Determine the (x, y) coordinate at the center of the cell enclosing the given text.  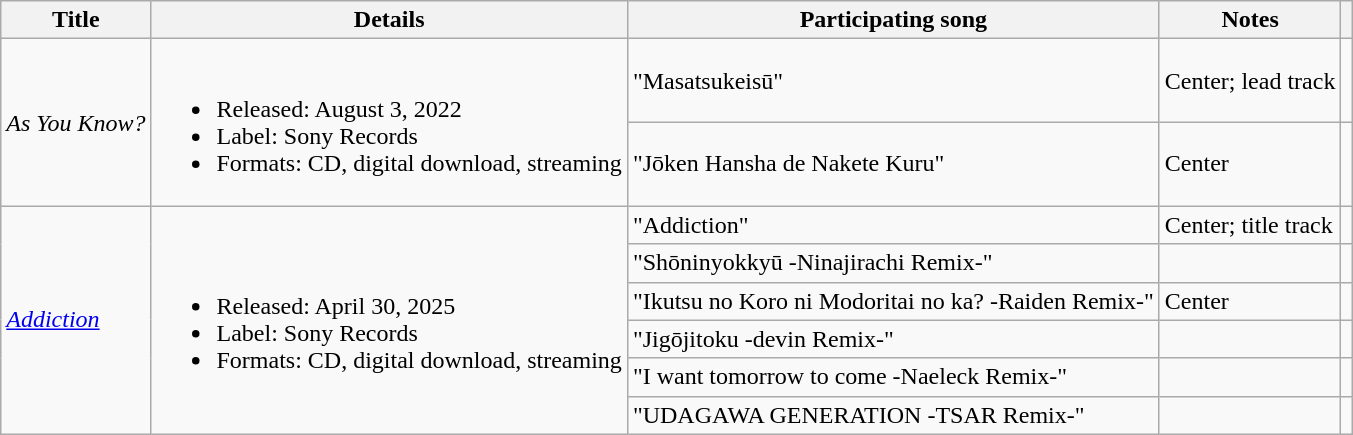
Title (76, 20)
Center; lead track (1250, 81)
As You Know? (76, 122)
"UDAGAWA GENERATION -TSAR Remix-" (893, 415)
"Jōken Hansha de Nakete Kuru" (893, 164)
Notes (1250, 20)
Details (389, 20)
Released: August 3, 2022Label: Sony RecordsFormats: CD, digital download, streaming (389, 122)
"Addiction" (893, 225)
"Jigōjitoku -devin Remix-" (893, 339)
Released: April 30, 2025Label: Sony RecordsFormats: CD, digital download, streaming (389, 320)
"Ikutsu no Koro ni Modoritai no ka? -Raiden Remix-" (893, 301)
"Shōninyokkyū -Ninajirachi Remix-" (893, 263)
Center; title track (1250, 225)
Participating song (893, 20)
Addiction (76, 320)
"Masatsukeisū" (893, 81)
"I want tomorrow to come -Naeleck Remix-" (893, 377)
